From the cell containing the given text, extract its center point as (X, Y) coordinate. 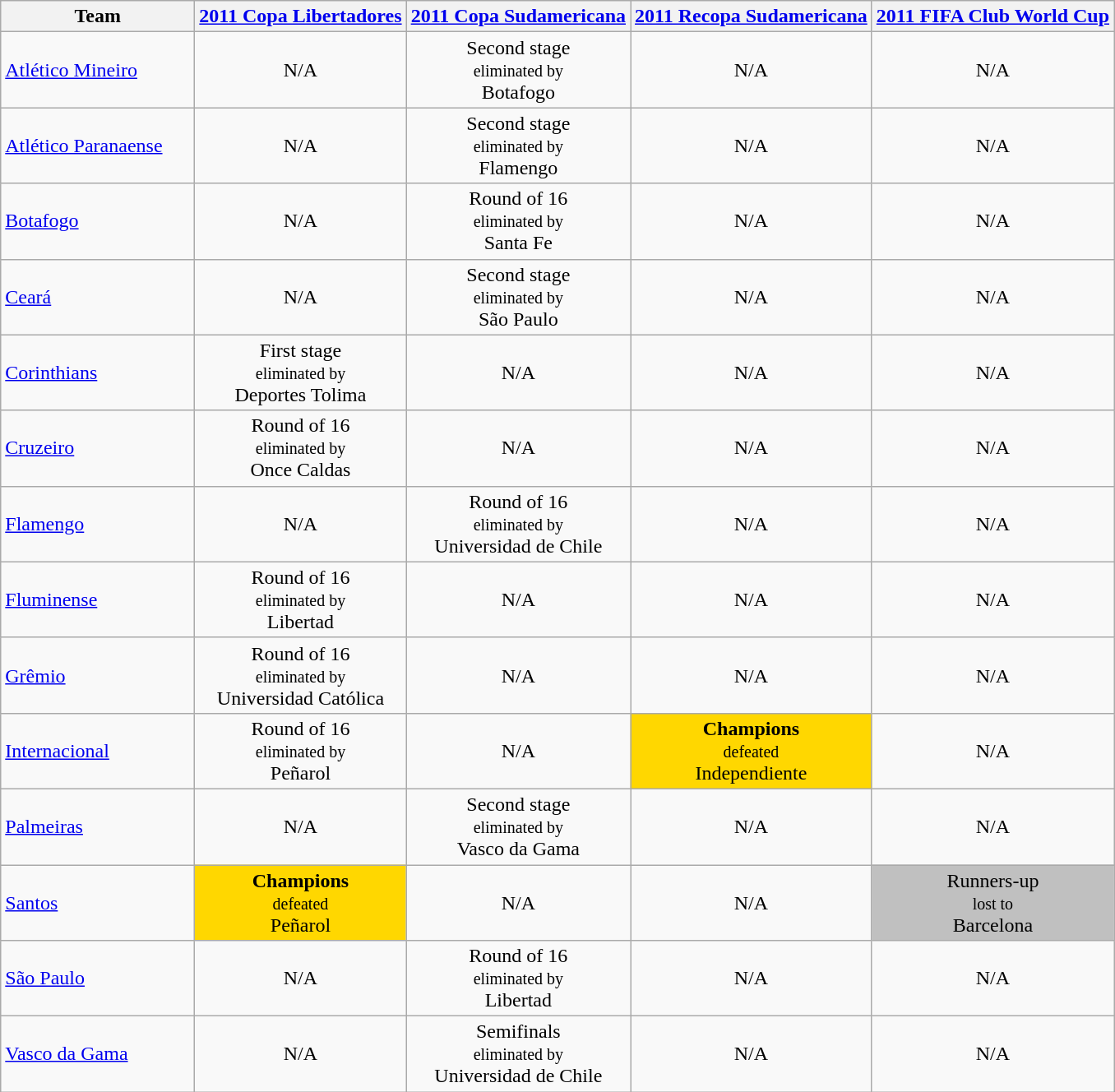
Championsdefeated Peñarol (301, 903)
2011 Copa Libertadores (301, 16)
Botafogo (98, 221)
Round of 16eliminated by Once Caldas (301, 448)
Second stageeliminated by Botafogo (518, 70)
Internacional (98, 751)
Vasco da Gama (98, 1054)
Corinthians (98, 372)
2011 FIFA Club World Cup (992, 16)
Team (98, 16)
Second stageeliminated by São Paulo (518, 297)
Santos (98, 903)
Second stageeliminated by Vasco da Gama (518, 826)
Grêmio (98, 675)
2011 Copa Sudamericana (518, 16)
Atlético Paranaense (98, 146)
Cruzeiro (98, 448)
Second stageeliminated by Flamengo (518, 146)
Flamengo (98, 524)
2011 Recopa Sudamericana (752, 16)
First stageeliminated by Deportes Tolima (301, 372)
Runners-uplost to Barcelona (992, 903)
Round of 16eliminated by Universidad Católica (301, 675)
Ceará (98, 297)
Round of 16eliminated by Peñarol (301, 751)
Fluminense (98, 599)
Championsdefeated Independiente (752, 751)
Atlético Mineiro (98, 70)
Semifinalseliminated by Universidad de Chile (518, 1054)
Palmeiras (98, 826)
São Paulo (98, 979)
Round of 16eliminated by Universidad de Chile (518, 524)
Round of 16eliminated by Santa Fe (518, 221)
